Capture the cell that displays the provided text and extract its (x, y) central coordinate. 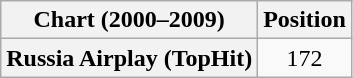
172 (305, 58)
Chart (2000–2009) (130, 20)
Russia Airplay (TopHit) (130, 58)
Position (305, 20)
